Detect which cell encompasses the target text, then output its [X, Y] center coordinate. 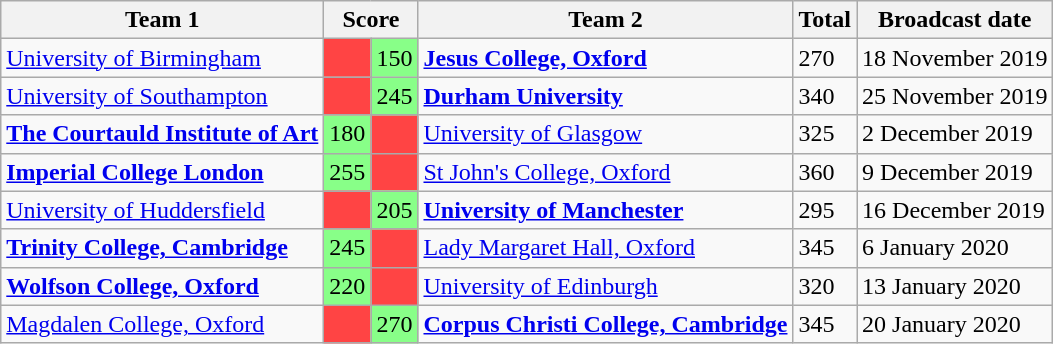
Corpus Christi College, Cambridge [606, 324]
The Courtauld Institute of Art [162, 134]
2 December 2019 [955, 134]
Broadcast date [955, 20]
Score [371, 20]
University of Birmingham [162, 58]
340 [825, 96]
Magdalen College, Oxford [162, 324]
295 [825, 210]
Lady Margaret Hall, Oxford [606, 248]
220 [348, 286]
Team 1 [162, 20]
Wolfson College, Oxford [162, 286]
18 November 2019 [955, 58]
Trinity College, Cambridge [162, 248]
255 [348, 172]
Total [825, 20]
Jesus College, Oxford [606, 58]
University of Manchester [606, 210]
16 December 2019 [955, 210]
320 [825, 286]
180 [348, 134]
Durham University [606, 96]
13 January 2020 [955, 286]
360 [825, 172]
25 November 2019 [955, 96]
Imperial College London [162, 172]
St John's College, Oxford [606, 172]
9 December 2019 [955, 172]
University of Edinburgh [606, 286]
150 [394, 58]
6 January 2020 [955, 248]
University of Glasgow [606, 134]
20 January 2020 [955, 324]
205 [394, 210]
325 [825, 134]
Team 2 [606, 20]
University of Southampton [162, 96]
University of Huddersfield [162, 210]
